Provide the (x, y) coordinate of the cell's center where the given text is located.  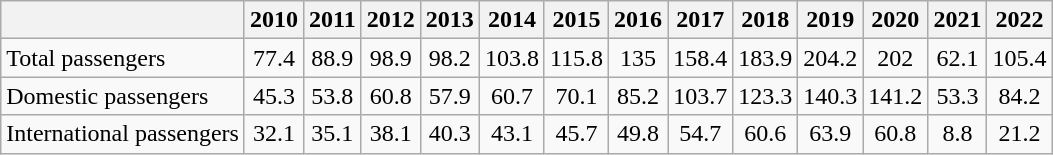
123.3 (766, 96)
77.4 (274, 58)
45.3 (274, 96)
2014 (512, 20)
8.8 (958, 134)
158.4 (700, 58)
2016 (638, 20)
43.1 (512, 134)
2011 (332, 20)
2012 (390, 20)
2022 (1020, 20)
International passengers (123, 134)
183.9 (766, 58)
2020 (896, 20)
40.3 (450, 134)
21.2 (1020, 134)
57.9 (450, 96)
63.9 (830, 134)
49.8 (638, 134)
45.7 (576, 134)
105.4 (1020, 58)
103.7 (700, 96)
135 (638, 58)
98.9 (390, 58)
Total passengers (123, 58)
60.6 (766, 134)
32.1 (274, 134)
53.8 (332, 96)
53.3 (958, 96)
2021 (958, 20)
85.2 (638, 96)
2013 (450, 20)
84.2 (1020, 96)
Domestic passengers (123, 96)
141.2 (896, 96)
35.1 (332, 134)
204.2 (830, 58)
98.2 (450, 58)
103.8 (512, 58)
2018 (766, 20)
38.1 (390, 134)
2015 (576, 20)
88.9 (332, 58)
202 (896, 58)
2019 (830, 20)
70.1 (576, 96)
140.3 (830, 96)
54.7 (700, 134)
2010 (274, 20)
62.1 (958, 58)
115.8 (576, 58)
60.7 (512, 96)
2017 (700, 20)
